Locate the cell with the specified text and output its [x, y] center coordinate. 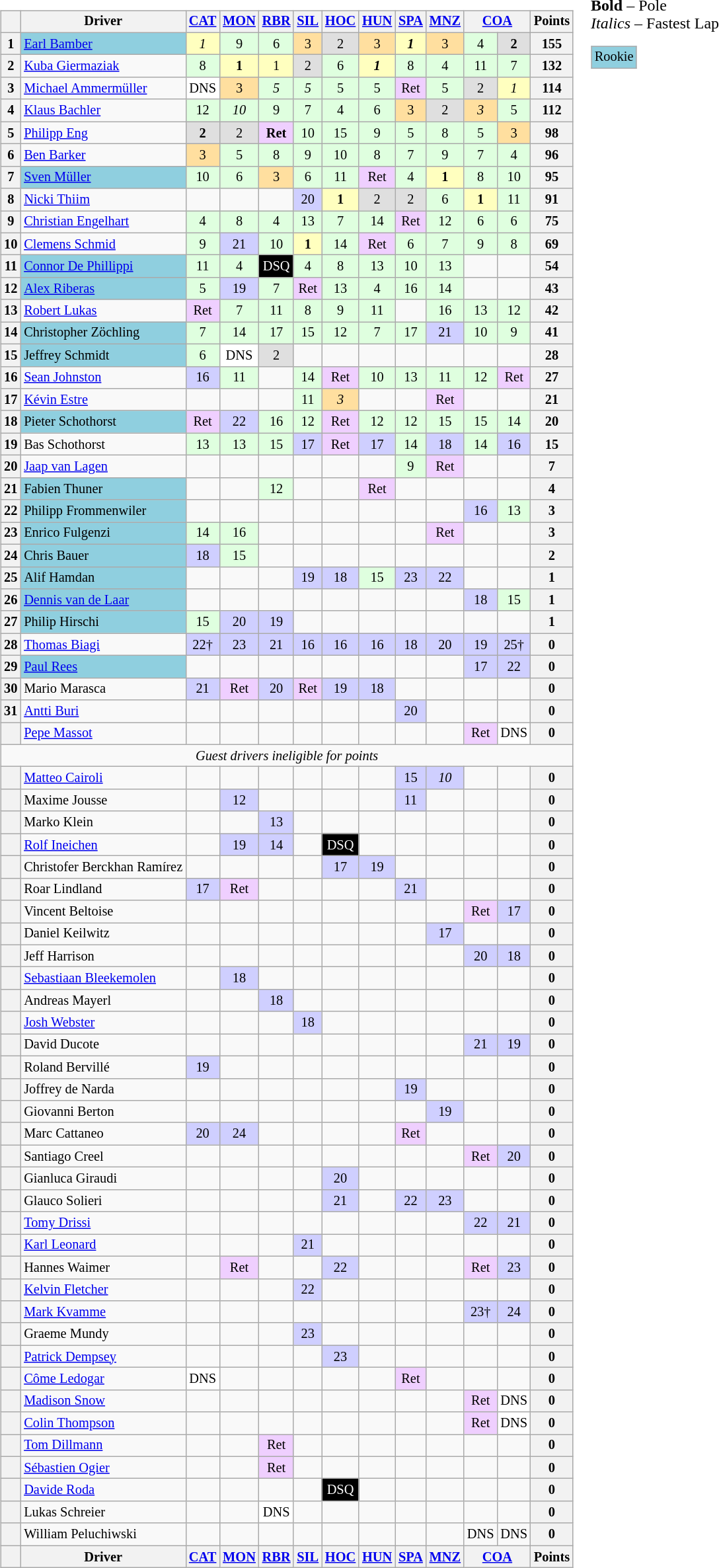
Joffrey de Narda [103, 1089]
Santiago Creel [103, 1156]
Gianluca Giraudi [103, 1179]
Sebastiaan Bleekemolen [103, 978]
42 [552, 311]
Tomy Drissi [103, 1223]
Colin Thompson [103, 1423]
Rolf Ineichen [103, 845]
Pieter Schothorst [103, 422]
Rookie [615, 58]
155 [552, 44]
Roland Bervillé [103, 1067]
Alex Riberas [103, 289]
Josh Webster [103, 1023]
Côme Ledogar [103, 1379]
Earl Bamber [103, 44]
69 [552, 244]
Klaus Bachler [103, 110]
Christofer Berckhan Ramírez [103, 867]
Clemens Schmid [103, 244]
54 [552, 266]
Marko Klein [103, 822]
Ben Barker [103, 155]
Marc Cattaneo [103, 1134]
23† [480, 1312]
Antti Buri [103, 711]
Mario Marasca [103, 689]
Kuba Giermaziak [103, 66]
132 [552, 66]
David Ducote [103, 1045]
Madison Snow [103, 1401]
114 [552, 89]
Thomas Biagi [103, 645]
Kelvin Fletcher [103, 1290]
112 [552, 110]
Pepe Massot [103, 734]
Fabien Thuner [103, 489]
Philipp Eng [103, 133]
95 [552, 177]
Mark Kvamme [103, 1312]
Andreas Mayerl [103, 1001]
Graeme Mundy [103, 1334]
William Peluchiwski [103, 1534]
Giovanni Berton [103, 1112]
98 [552, 133]
Christopher Zöchling [103, 333]
Alif Hamdan [103, 578]
Kévin Estre [103, 400]
29 [11, 667]
Philipp Frommenwiler [103, 511]
Lukas Schreier [103, 1512]
Hannes Waimer [103, 1267]
Karl Leonard [103, 1245]
Sven Müller [103, 177]
Patrick Dempsey [103, 1356]
Jeffrey Schmidt [103, 355]
Matteo Cairoli [103, 778]
Vincent Beltoise [103, 912]
Michael Ammermüller [103, 89]
Sean Johnston [103, 377]
43 [552, 289]
30 [11, 689]
Christian Engelhart [103, 222]
Connor De Phillippi [103, 266]
Tom Dillmann [103, 1446]
Guest drivers ineligible for points [287, 756]
Paul Rees [103, 667]
Sébastien Ogier [103, 1468]
25 [11, 578]
26 [11, 600]
41 [552, 333]
31 [11, 711]
Jaap van Lagen [103, 467]
Robert Lukas [103, 311]
91 [552, 200]
Davide Roda [103, 1490]
Jeff Harrison [103, 956]
Enrico Fulgenzi [103, 533]
Glauco Solieri [103, 1200]
96 [552, 155]
22† [202, 645]
25† [513, 645]
Dennis van de Laar [103, 600]
Chris Bauer [103, 555]
Maxime Jousse [103, 801]
Roar Lindland [103, 889]
Nicki Thiim [103, 200]
Philip Hirschi [103, 622]
Daniel Keilwitz [103, 934]
75 [552, 222]
Bas Schothorst [103, 444]
